Identify which cell holds the provided text, then report its (X, Y) central coordinate. 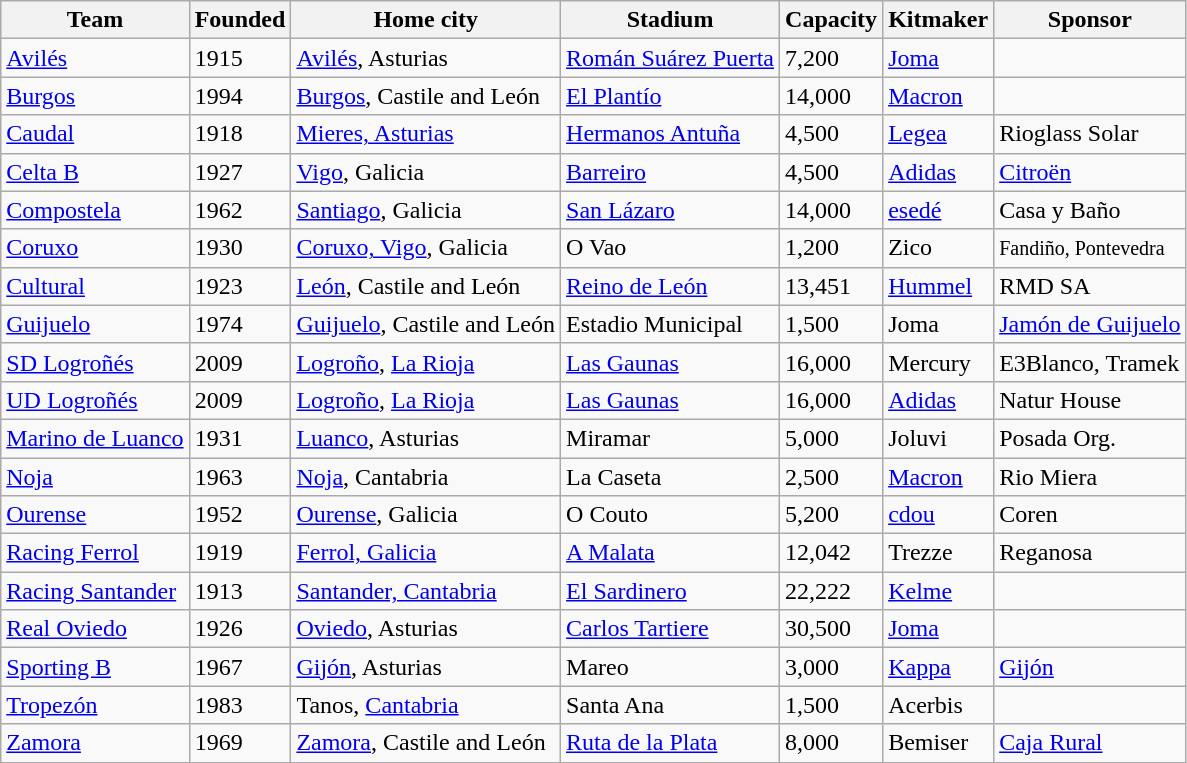
Burgos (95, 96)
13,451 (832, 286)
1930 (240, 248)
Trezze (938, 553)
Cultural (95, 286)
Rio Miera (1090, 477)
Barreiro (670, 172)
1915 (240, 58)
La Caseta (670, 477)
1952 (240, 515)
1967 (240, 667)
Hummel (938, 286)
Román Suárez Puerta (670, 58)
Avilés, Asturias (426, 58)
E3Blanco, Tramek (1090, 362)
Ruta de la Plata (670, 743)
Tanos, Cantabria (426, 705)
Ourense, Galicia (426, 515)
5,200 (832, 515)
Tropezón (95, 705)
1963 (240, 477)
1994 (240, 96)
1923 (240, 286)
Natur House (1090, 400)
Gijón (1090, 667)
A Malata (670, 553)
Reganosa (1090, 553)
1919 (240, 553)
Founded (240, 20)
Racing Ferrol (95, 553)
Joluvi (938, 438)
Carlos Tartiere (670, 629)
Guijuelo (95, 324)
León, Castile and León (426, 286)
Citroën (1090, 172)
Casa y Baño (1090, 210)
Santander, Cantabria (426, 591)
Real Oviedo (95, 629)
Celta B (95, 172)
Posada Org. (1090, 438)
Stadium (670, 20)
Kappa (938, 667)
Marino de Luanco (95, 438)
Kitmaker (938, 20)
1926 (240, 629)
Luanco, Asturias (426, 438)
Oviedo, Asturias (426, 629)
Capacity (832, 20)
Kelme (938, 591)
Home city (426, 20)
Ourense (95, 515)
O Couto (670, 515)
Fandiño, Pontevedra (1090, 248)
Zamora, Castile and León (426, 743)
Rioglass Solar (1090, 134)
Mareo (670, 667)
Sporting B (95, 667)
cdou (938, 515)
Zamora (95, 743)
Racing Santander (95, 591)
O Vao (670, 248)
Caudal (95, 134)
RMD SA (1090, 286)
Avilés (95, 58)
El Plantío (670, 96)
Mercury (938, 362)
8,000 (832, 743)
Bemiser (938, 743)
El Sardinero (670, 591)
Burgos, Castile and León (426, 96)
3,000 (832, 667)
Noja, Cantabria (426, 477)
1983 (240, 705)
Compostela (95, 210)
San Lázaro (670, 210)
Vigo, Galicia (426, 172)
Jamón de Guijuelo (1090, 324)
Sponsor (1090, 20)
SD Logroñés (95, 362)
Noja (95, 477)
Gijón, Asturias (426, 667)
1931 (240, 438)
Legea (938, 134)
30,500 (832, 629)
12,042 (832, 553)
Coruxo (95, 248)
Caja Rural (1090, 743)
Team (95, 20)
Zico (938, 248)
Acerbis (938, 705)
1,200 (832, 248)
1913 (240, 591)
1962 (240, 210)
1927 (240, 172)
Coren (1090, 515)
5,000 (832, 438)
1974 (240, 324)
Ferrol, Galicia (426, 553)
7,200 (832, 58)
22,222 (832, 591)
Estadio Municipal (670, 324)
2,500 (832, 477)
Mieres, Asturias (426, 134)
Hermanos Antuña (670, 134)
Reino de León (670, 286)
Santa Ana (670, 705)
esedé (938, 210)
Santiago, Galicia (426, 210)
UD Logroñés (95, 400)
1969 (240, 743)
1918 (240, 134)
Coruxo, Vigo, Galicia (426, 248)
Miramar (670, 438)
Guijuelo, Castile and León (426, 324)
